For the text-containing cell, return its midpoint in (X, Y) coordinate format. 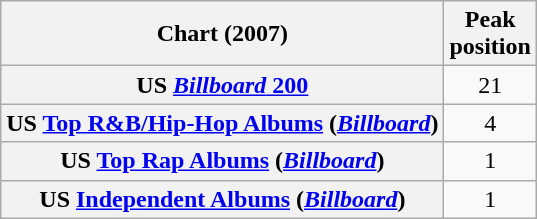
US Independent Albums (Billboard) (222, 199)
21 (490, 85)
Peakposition (490, 34)
4 (490, 123)
US Top R&B/Hip-Hop Albums (Billboard) (222, 123)
Chart (2007) (222, 34)
US Billboard 200 (222, 85)
US Top Rap Albums (Billboard) (222, 161)
